Search for the cell housing the specified text and yield its [x, y] center coordinate. 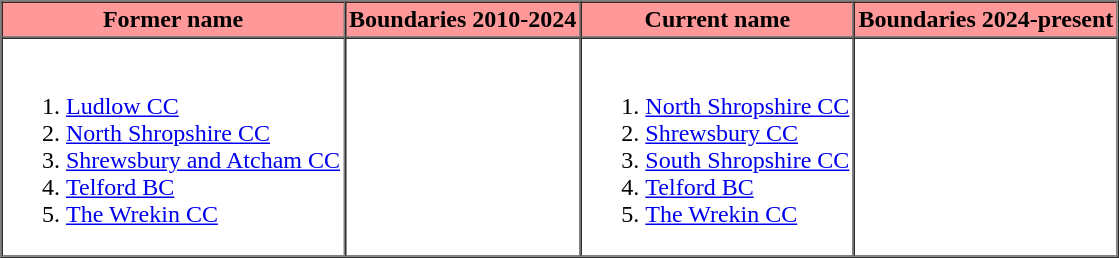
Current name [718, 20]
Boundaries 2024-present [986, 20]
Former name [174, 20]
Ludlow CCNorth Shropshire CCShrewsbury and Atcham CCTelford BCThe Wrekin CC [174, 148]
Boundaries 2010-2024 [462, 20]
North Shropshire CCShrewsbury CCSouth Shropshire CCTelford BCThe Wrekin CC [718, 148]
